Determine the [x, y] coordinate at the center of the cell enclosing the given text.  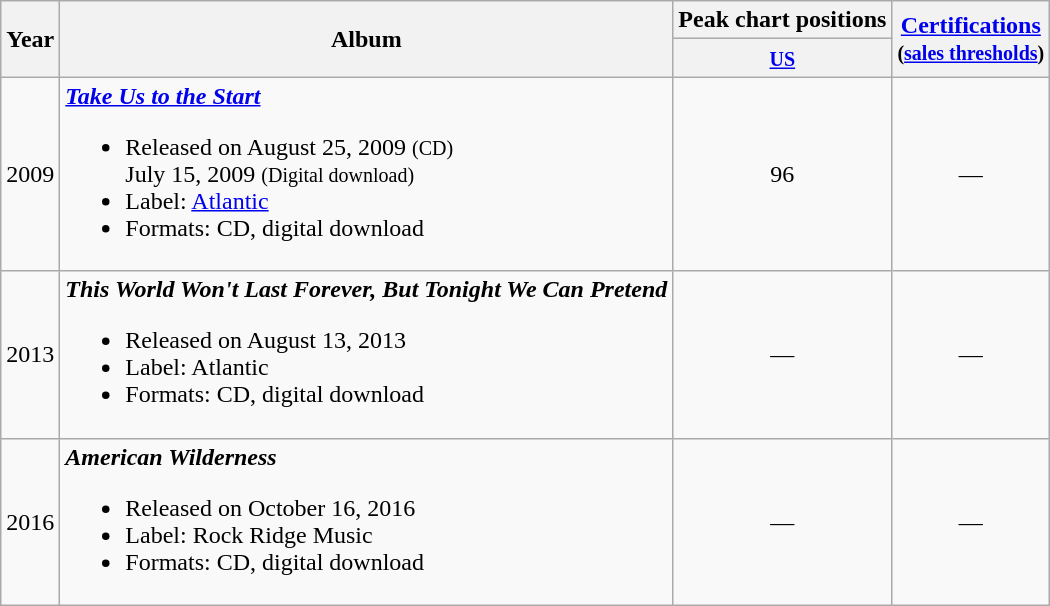
Year [30, 39]
US [782, 58]
This World Won't Last Forever, But Tonight We Can PretendReleased on August 13, 2013Label: AtlanticFormats: CD, digital download [366, 354]
96 [782, 174]
2016 [30, 522]
2013 [30, 354]
American WildernessReleased on October 16, 2016Label: Rock Ridge MusicFormats: CD, digital download [366, 522]
Peak chart positions [782, 20]
Take Us to the StartReleased on August 25, 2009 (CD) July 15, 2009 (Digital download)Label: AtlanticFormats: CD, digital download [366, 174]
2009 [30, 174]
Certifications(sales thresholds) [971, 39]
Album [366, 39]
